Find where the given text appears and provide that cell's center as (X, Y) coordinate. 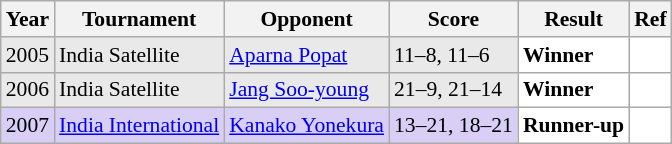
Result (574, 19)
21–9, 21–14 (454, 90)
Runner-up (574, 126)
India International (139, 126)
Ref (650, 19)
Jang Soo-young (306, 90)
2007 (28, 126)
13–21, 18–21 (454, 126)
Tournament (139, 19)
2005 (28, 55)
Year (28, 19)
Kanako Yonekura (306, 126)
Score (454, 19)
11–8, 11–6 (454, 55)
Aparna Popat (306, 55)
Opponent (306, 19)
2006 (28, 90)
